Search for the cell housing the specified text and yield its [x, y] center coordinate. 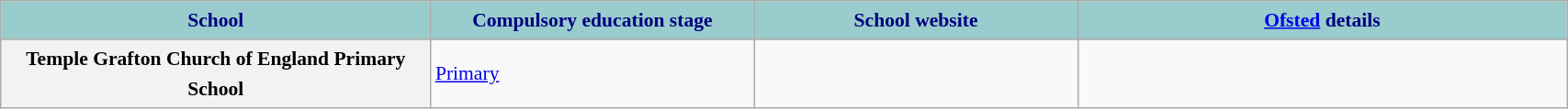
School [216, 20]
School website [916, 20]
Temple Grafton Church of England Primary School [216, 75]
Primary [592, 75]
Compulsory education stage [592, 20]
Ofsted details [1322, 20]
